Identify which cell holds the provided text, then report its (X, Y) central coordinate. 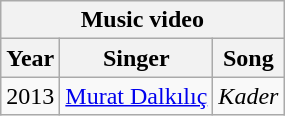
Singer (136, 58)
2013 (30, 96)
Murat Dalkılıç (136, 96)
Music video (142, 20)
Kader (248, 96)
Song (248, 58)
Year (30, 58)
